Detect which cell encompasses the target text, then output its [X, Y] center coordinate. 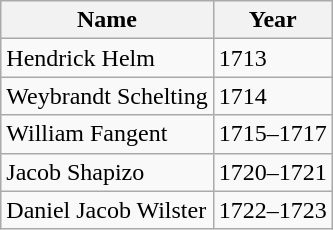
1722–1723 [272, 210]
William Fangent [107, 134]
Jacob Shapizo [107, 172]
Daniel Jacob Wilster [107, 210]
1720–1721 [272, 172]
1713 [272, 58]
Weybrandt Schelting [107, 96]
1714 [272, 96]
Name [107, 20]
Year [272, 20]
Hendrick Helm [107, 58]
1715–1717 [272, 134]
